Pinpoint the cell where the given text exists, returning its (x, y) midpoint coordinate. 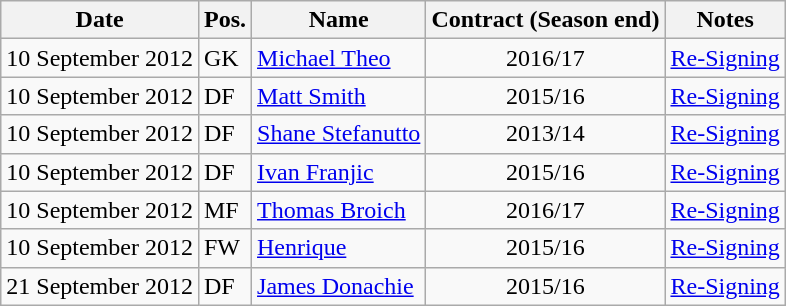
Ivan Franjic (339, 172)
Michael Theo (339, 58)
MF (224, 210)
Contract (Season end) (546, 20)
James Donachie (339, 286)
Date (100, 20)
Name (339, 20)
FW (224, 248)
2013/14 (546, 134)
Shane Stefanutto (339, 134)
21 September 2012 (100, 286)
GK (224, 58)
Pos. (224, 20)
Notes (725, 20)
Henrique (339, 248)
Thomas Broich (339, 210)
Matt Smith (339, 96)
